Detect which cell encompasses the target text, then output its [x, y] center coordinate. 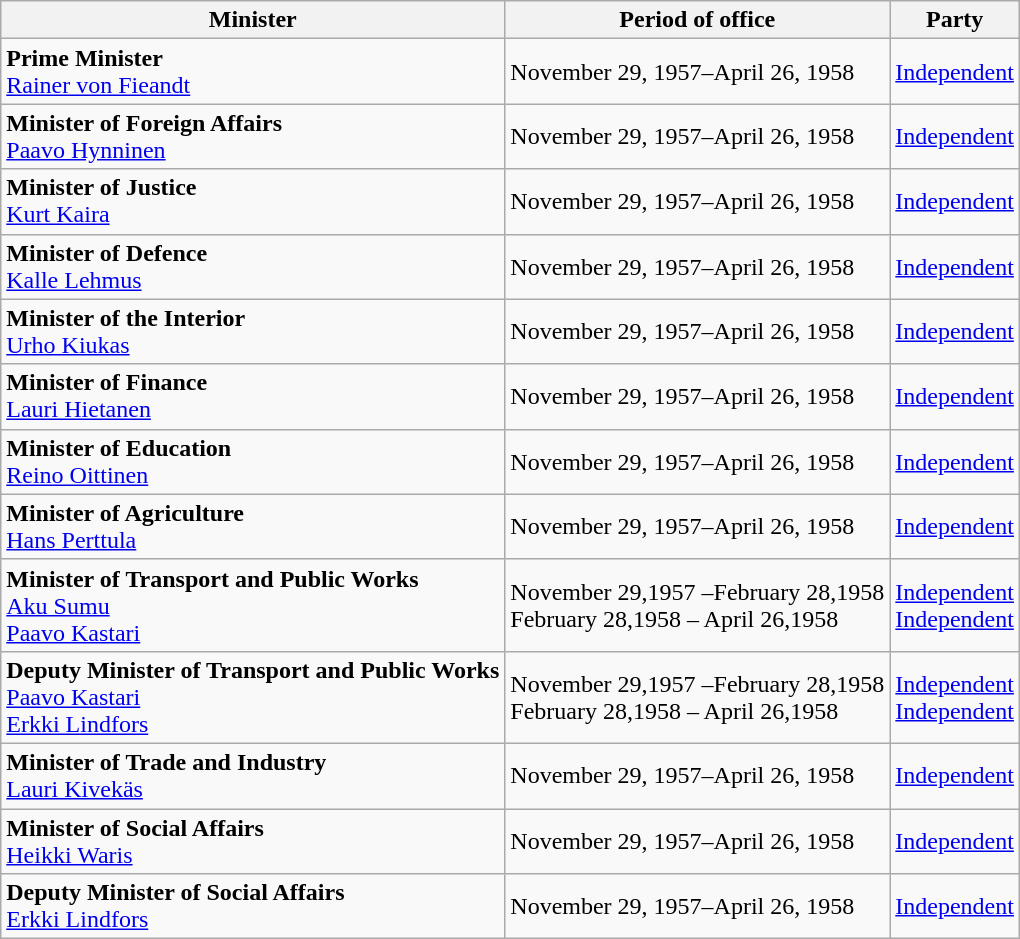
Minister of the InteriorUrho Kiukas [253, 332]
Minister of Trade and IndustryLauri Kivekäs [253, 776]
Deputy Minister of Transport and Public WorksPaavo KastariErkki Lindfors [253, 697]
Minister of JusticeKurt Kaira [253, 202]
Minister [253, 20]
Minister of Transport and Public WorksAku SumuPaavo Kastari [253, 605]
Minister of Social AffairsHeikki Waris [253, 840]
Deputy Minister of Social AffairsErkki Lindfors [253, 906]
Period of office [698, 20]
Party [955, 20]
Minister of Foreign Affairs Paavo Hynninen [253, 136]
Minister of EducationReino Oittinen [253, 462]
Minister of FinanceLauri Hietanen [253, 396]
Minister of DefenceKalle Lehmus [253, 266]
Minister of AgricultureHans Perttula [253, 526]
Prime MinisterRainer von Fieandt [253, 72]
